Determine the (x, y) coordinate at the center of the cell enclosing the given text.  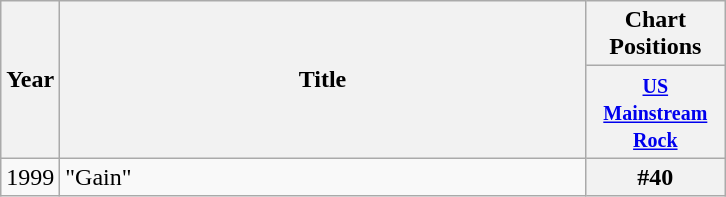
#40 (655, 177)
"Gain" (323, 177)
US Mainstream Rock (655, 112)
Year (30, 80)
Chart Positions (655, 34)
1999 (30, 177)
Title (323, 80)
